Determine the [X, Y] coordinate at the center of the cell enclosing the given text.  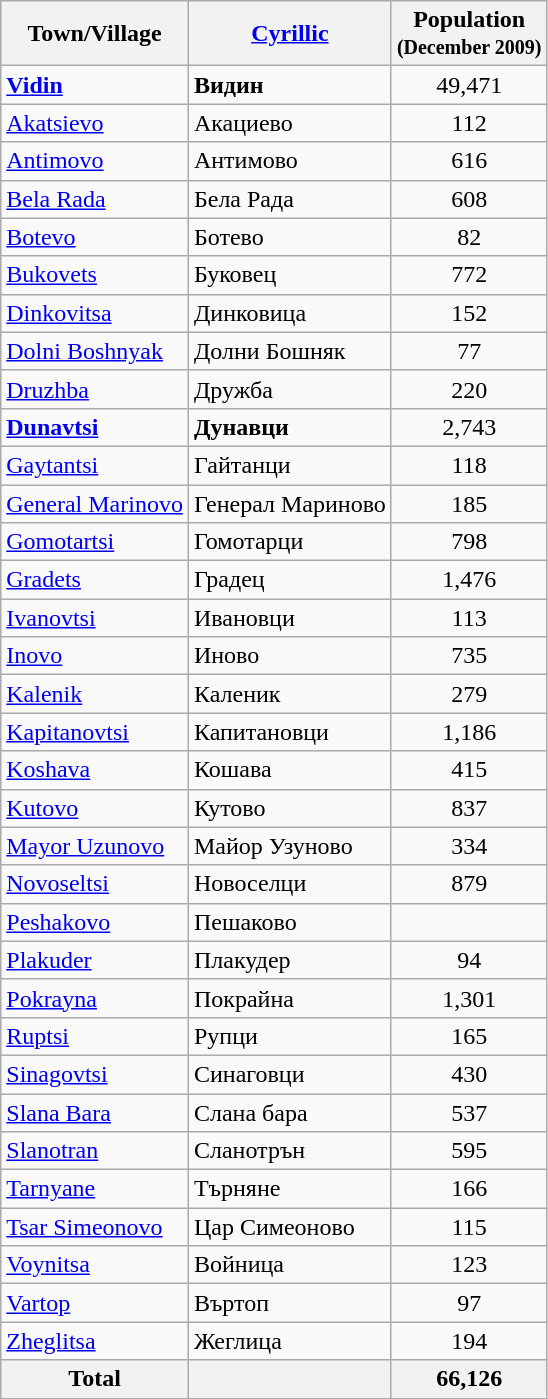
1,301 [469, 998]
1,186 [469, 732]
Population(December 2009) [469, 34]
837 [469, 808]
194 [469, 1341]
Търняне [290, 1189]
185 [469, 503]
Akatsievo [95, 123]
Видин [290, 85]
279 [469, 694]
Плакудер [290, 960]
Новоселци [290, 884]
Долни Бошняк [290, 351]
66,126 [469, 1379]
Бела Рада [290, 199]
Kutovo [95, 808]
Ботево [290, 237]
112 [469, 123]
49,471 [469, 85]
Tarnyane [95, 1189]
Antimovo [95, 161]
415 [469, 770]
Dolni Boshnyak [95, 351]
Inovo [95, 656]
Дунавци [290, 427]
Vartop [95, 1303]
Иново [290, 656]
595 [469, 1151]
772 [469, 275]
Tsar Simeonovo [95, 1227]
Ruptsi [95, 1036]
Total [95, 1379]
Druzhba [95, 389]
334 [469, 846]
97 [469, 1303]
Kapitanovtsi [95, 732]
Гайтанци [290, 465]
Peshakovo [95, 922]
1,476 [469, 580]
166 [469, 1189]
113 [469, 618]
Novoseltsi [95, 884]
430 [469, 1074]
Town/Village [95, 34]
Кошава [290, 770]
Bukovets [95, 275]
735 [469, 656]
115 [469, 1227]
Gomotartsi [95, 542]
Vidin [95, 85]
Каленик [290, 694]
Pokrayna [95, 998]
Генерал Мариново [290, 503]
Plakuder [95, 960]
General Marinovo [95, 503]
Буковец [290, 275]
Koshava [95, 770]
Акациево [290, 123]
Zheglitsa [95, 1341]
Гомотарци [290, 542]
Динковица [290, 313]
Въртоп [290, 1303]
Mayor Uzunovo [95, 846]
2,743 [469, 427]
Градец [290, 580]
Botevo [95, 237]
Ivanovtsi [95, 618]
Kalenik [95, 694]
Ивановци [290, 618]
Кутово [290, 808]
Slanotran [95, 1151]
Покрайна [290, 998]
118 [469, 465]
Сланотрън [290, 1151]
Slana Bara [95, 1113]
82 [469, 237]
Слана бара [290, 1113]
Майор Узуново [290, 846]
608 [469, 199]
123 [469, 1265]
152 [469, 313]
165 [469, 1036]
Пешаково [290, 922]
Cyrillic [290, 34]
Капитановци [290, 732]
Dunavtsi [95, 427]
Dinkovitsa [95, 313]
Gradets [95, 580]
Bela Rada [95, 199]
77 [469, 351]
Жеглица [290, 1341]
Gaytantsi [95, 465]
Антимово [290, 161]
Voynitsa [95, 1265]
Рупци [290, 1036]
798 [469, 542]
Синаговци [290, 1074]
Дружба [290, 389]
879 [469, 884]
Цар Симеоново [290, 1227]
Sinagovtsi [95, 1074]
220 [469, 389]
537 [469, 1113]
Войница [290, 1265]
616 [469, 161]
94 [469, 960]
